Extract the (X, Y) coordinate from the center of the cell holding the provided text.  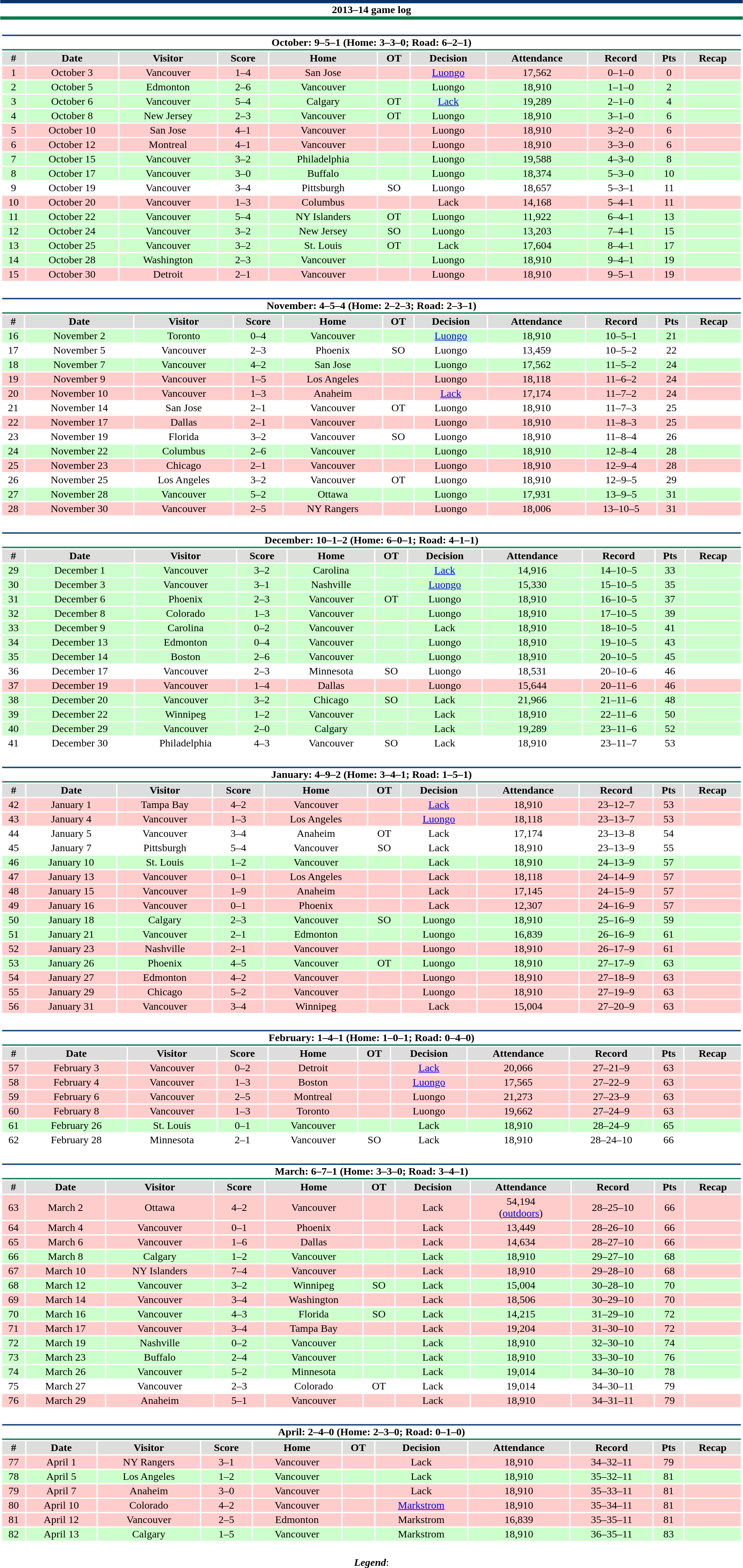
7–4–1 (621, 231)
35–35–11 (612, 1520)
67 (13, 1271)
January 29 (71, 992)
March 17 (65, 1328)
April 1 (61, 1462)
23–12–7 (616, 805)
March 26 (65, 1372)
11–8–4 (621, 437)
October 12 (72, 144)
11–7–2 (621, 393)
November 7 (79, 364)
58 (14, 1082)
November 17 (79, 422)
22–11–6 (619, 715)
17–10–5 (619, 613)
14,168 (537, 202)
3–1–0 (621, 116)
34–31–11 (613, 1401)
December: 10–1–2 (Home: 6–0–1; Road: 4–1–1) (371, 540)
January 23 (71, 949)
20 (13, 393)
14,215 (521, 1314)
October 19 (72, 188)
February 26 (76, 1126)
2–4 (239, 1357)
24–16–9 (616, 906)
28–26–10 (613, 1228)
April 13 (61, 1534)
36–35–11 (612, 1534)
March 29 (65, 1401)
October 10 (72, 131)
December 17 (79, 671)
January 27 (71, 977)
23–13–9 (616, 848)
March 19 (65, 1343)
9–4–1 (621, 260)
December 29 (79, 729)
32–30–10 (613, 1343)
18,657 (537, 188)
January 21 (71, 935)
21–11–6 (619, 700)
21,966 (532, 700)
1–6 (239, 1242)
November 30 (79, 509)
6–4–1 (621, 217)
0 (669, 73)
23–11–6 (619, 729)
12–9–5 (621, 480)
March 14 (65, 1300)
14 (13, 260)
15,330 (532, 585)
28–27–10 (613, 1242)
71 (13, 1328)
14–10–5 (619, 571)
21,273 (519, 1097)
14,634 (521, 1242)
47 (14, 877)
17,145 (528, 891)
12,307 (528, 906)
23 (13, 437)
4–5 (238, 963)
69 (13, 1300)
November 10 (79, 393)
January 1 (71, 805)
30–29–10 (613, 1300)
October: 9–5–1 (Home: 3–3–0; Road: 6–2–1) (371, 43)
March 2 (65, 1207)
December 8 (79, 613)
3–2–0 (621, 131)
82 (14, 1534)
38 (13, 700)
26–16–9 (616, 935)
9 (13, 188)
April 5 (61, 1477)
30–28–10 (613, 1286)
16–10–5 (619, 599)
35–34–11 (612, 1506)
October 6 (72, 102)
11–5–2 (621, 364)
33–30–10 (613, 1357)
December 19 (79, 686)
20,066 (519, 1068)
October 28 (72, 260)
28–24–10 (611, 1140)
November 5 (79, 351)
5–3–1 (621, 188)
27–17–9 (616, 963)
11,922 (537, 217)
March 16 (65, 1314)
3–3–0 (621, 144)
13–10–5 (621, 509)
February 28 (76, 1140)
February 8 (76, 1111)
5–3–0 (621, 173)
20–10–6 (619, 671)
77 (14, 1462)
24–14–9 (616, 877)
12–9–4 (621, 466)
October 30 (72, 275)
March 4 (65, 1228)
13,203 (537, 231)
27 (13, 495)
19–10–5 (619, 642)
9–5–1 (621, 275)
31–29–10 (613, 1314)
10–5–2 (621, 351)
29–28–10 (613, 1271)
19,662 (519, 1111)
March 12 (65, 1286)
75 (13, 1386)
March 8 (65, 1257)
April 7 (61, 1491)
26–17–9 (616, 949)
80 (14, 1506)
40 (13, 729)
18,006 (537, 509)
January 31 (71, 1006)
18–10–5 (619, 628)
January 16 (71, 906)
October 20 (72, 202)
March 23 (65, 1357)
51 (14, 935)
February: 1–4–1 (Home: 1–0–1; Road: 0–4–0) (371, 1038)
24–13–9 (616, 862)
27–21–9 (611, 1068)
January 5 (71, 833)
11–6–2 (621, 379)
17,604 (537, 246)
October 8 (72, 116)
34–32–11 (612, 1462)
34–30–10 (613, 1372)
5–4–1 (621, 202)
1 (13, 73)
3 (13, 102)
2013–14 game log (371, 10)
27–19–9 (616, 992)
December 9 (79, 628)
11–8–3 (621, 422)
November 28 (79, 495)
March: 6–7–1 (Home: 3–3–0; Road: 3–4–1) (371, 1172)
December 20 (79, 700)
January 13 (71, 877)
19,204 (521, 1328)
16 (13, 336)
January 7 (71, 848)
24–15–9 (616, 891)
February 6 (76, 1097)
17,931 (537, 495)
April: 2–4–0 (Home: 2–3–0; Road: 0–1–0) (371, 1432)
December 13 (79, 642)
8–4–1 (621, 246)
0–1–0 (621, 73)
28–25–10 (613, 1207)
November 23 (79, 466)
27–18–9 (616, 977)
64 (13, 1228)
October 17 (72, 173)
4–3–0 (621, 159)
18,531 (532, 671)
March 10 (65, 1271)
15–10–5 (619, 585)
36 (13, 671)
2–1–0 (621, 102)
27–24–9 (611, 1111)
12–8–4 (621, 451)
December 30 (79, 743)
28–24–9 (611, 1126)
29–27–10 (613, 1257)
34 (13, 642)
18,506 (521, 1300)
73 (13, 1357)
October 15 (72, 159)
12 (13, 231)
January 18 (71, 920)
November 19 (79, 437)
January 4 (71, 819)
2–0 (262, 729)
January 15 (71, 891)
14,916 (532, 571)
23–13–7 (616, 819)
April 10 (61, 1506)
49 (14, 906)
December 22 (79, 715)
December 3 (79, 585)
November 22 (79, 451)
62 (14, 1140)
42 (14, 805)
December 6 (79, 599)
October 25 (72, 246)
1–1–0 (621, 87)
March 6 (65, 1242)
60 (14, 1111)
27–22–9 (611, 1082)
20–10–5 (619, 657)
20–11–6 (619, 686)
March 27 (65, 1386)
1–9 (238, 891)
54,194(outdoors) (521, 1207)
November 14 (79, 408)
5–1 (239, 1401)
35–32–11 (612, 1477)
October 22 (72, 217)
23–11–7 (619, 743)
February 3 (76, 1068)
18 (13, 364)
83 (669, 1534)
56 (14, 1006)
7–4 (239, 1271)
October 3 (72, 73)
18,374 (537, 173)
27–23–9 (611, 1097)
31–30–10 (613, 1328)
November: 4–5–4 (Home: 2–2–3; Road: 2–3–1) (371, 306)
32 (13, 613)
April 12 (61, 1520)
44 (14, 833)
November 2 (79, 336)
30 (13, 585)
October 24 (72, 231)
December 1 (79, 571)
January 26 (71, 963)
13,459 (537, 351)
5 (13, 131)
November 9 (79, 379)
10–5–1 (621, 336)
25–16–9 (616, 920)
19,588 (537, 159)
January 10 (71, 862)
November 25 (79, 480)
7 (13, 159)
17,565 (519, 1082)
15,644 (532, 686)
35–33–11 (612, 1491)
December 14 (79, 657)
13–9–5 (621, 495)
34–30–11 (613, 1386)
23–13–8 (616, 833)
11–7–3 (621, 408)
October 5 (72, 87)
January: 4–9–2 (Home: 3–4–1; Road: 1–5–1) (371, 774)
February 4 (76, 1082)
13,449 (521, 1228)
27–20–9 (616, 1006)
